Scan for the cell matching the given text and deliver its (x, y) coordinate at center. 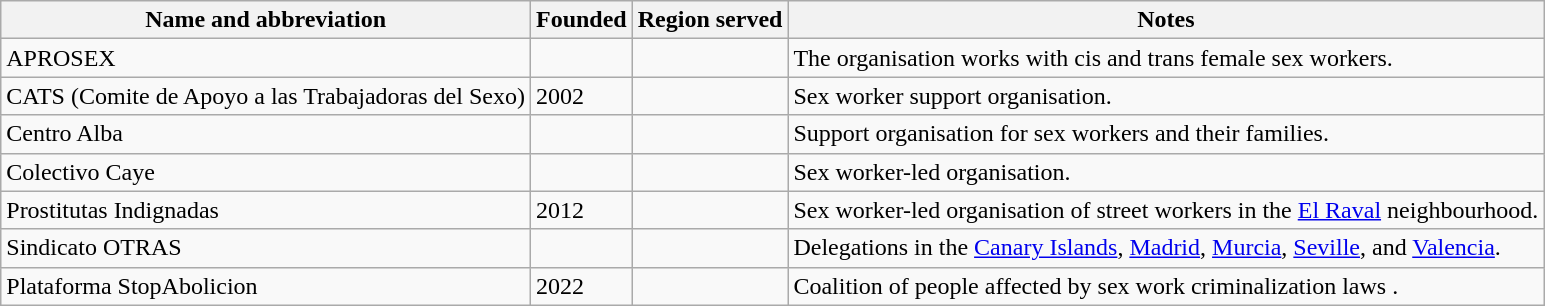
Sex worker-led organisation. (1166, 172)
Sex worker-led organisation of street workers in the El Raval neighbourhood. (1166, 210)
Region served (710, 20)
Prostitutas Indignadas (266, 210)
Sex worker support organisation. (1166, 96)
Name and abbreviation (266, 20)
APROSEX (266, 58)
Coalition of people affected by sex work criminalization laws . (1166, 286)
2012 (581, 210)
Centro Alba (266, 134)
Sindicato OTRAS (266, 248)
CATS (Comite de Apoyo a las Trabajadoras del Sexo) (266, 96)
Delegations in the Canary Islands, Madrid, Murcia, Seville, and Valencia. (1166, 248)
Colectivo Caye (266, 172)
2022 (581, 286)
Notes (1166, 20)
The organisation works with cis and trans female sex workers. (1166, 58)
Support organisation for sex workers and their families. (1166, 134)
Founded (581, 20)
Plataforma StopAbolicion (266, 286)
2002 (581, 96)
